Return the [X, Y] coordinate for the center point of the cell that contains the specified text.  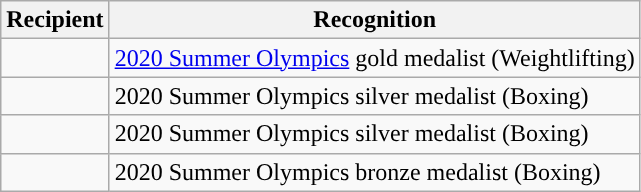
2020 Summer Olympics gold medalist (Weightlifting) [374, 58]
Recipient [55, 20]
2020 Summer Olympics bronze medalist (Boxing) [374, 172]
Recognition [374, 20]
